Determine the [x, y] coordinate at the center of the cell enclosing the given text.  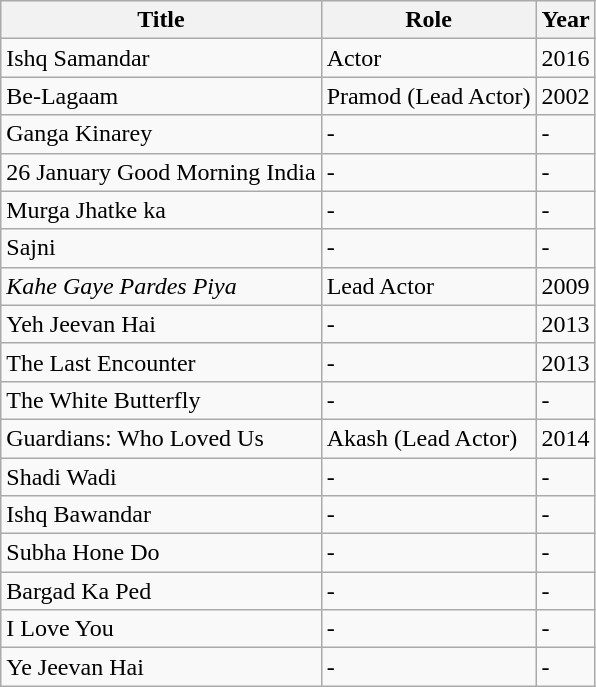
Ganga Kinarey [161, 134]
The White Butterfly [161, 400]
Year [566, 20]
Ishq Bawandar [161, 515]
Yeh Jeevan Hai [161, 324]
2002 [566, 96]
2016 [566, 58]
Guardians: Who Loved Us [161, 438]
Sajni [161, 248]
2014 [566, 438]
26 January Good Morning India [161, 172]
Bargad Ka Ped [161, 591]
Lead Actor [428, 286]
Ye Jeevan Hai [161, 667]
Ishq Samandar [161, 58]
Shadi Wadi [161, 477]
2009 [566, 286]
Murga Jhatke ka [161, 210]
Actor [428, 58]
Subha Hone Do [161, 553]
Akash (Lead Actor) [428, 438]
The Last Encounter [161, 362]
Title [161, 20]
Be-Lagaam [161, 96]
Role [428, 20]
Kahe Gaye Pardes Piya [161, 286]
Pramod (Lead Actor) [428, 96]
I Love You [161, 629]
